Pinpoint the cell where the given text exists, returning its (x, y) midpoint coordinate. 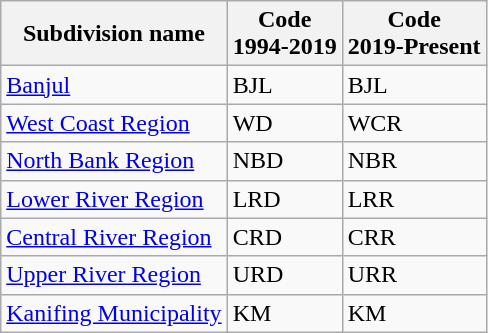
Subdivision name (114, 34)
Banjul (114, 85)
LRR (414, 199)
WD (284, 123)
Code1994-2019 (284, 34)
LRD (284, 199)
Code2019-Present (414, 34)
West Coast Region (114, 123)
NBD (284, 161)
Upper River Region (114, 275)
Lower River Region (114, 199)
WCR (414, 123)
Kanifing Municipality (114, 313)
North Bank Region (114, 161)
CRR (414, 237)
CRD (284, 237)
URD (284, 275)
NBR (414, 161)
Central River Region (114, 237)
URR (414, 275)
